Output the (X, Y) coordinate of the center of the cell containing the given text.  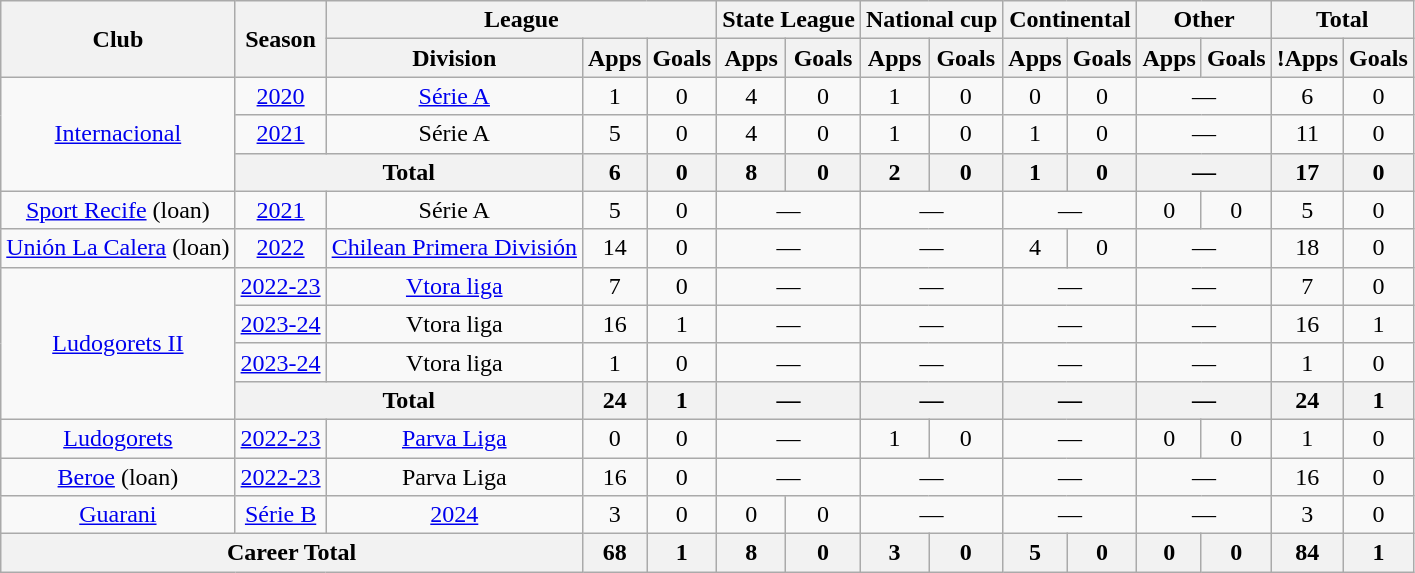
11 (1307, 134)
Division (454, 58)
14 (614, 248)
State League (789, 20)
National cup (931, 20)
18 (1307, 248)
Sport Recife (loan) (118, 210)
Unión La Calera (loan) (118, 248)
2024 (454, 515)
2 (894, 172)
Career Total (292, 553)
Internacional (118, 134)
Season (280, 39)
Chilean Primera División (454, 248)
Continental (1070, 20)
League (522, 20)
Beroe (loan) (118, 477)
2020 (280, 96)
68 (614, 553)
!Apps (1307, 58)
Other (1204, 20)
Guarani (118, 515)
2022 (280, 248)
Série B (280, 515)
Ludogorets II (118, 343)
84 (1307, 553)
Ludogorets (118, 438)
Club (118, 39)
17 (1307, 172)
